Extract the (x, y) coordinate from the center of the cell holding the provided text.  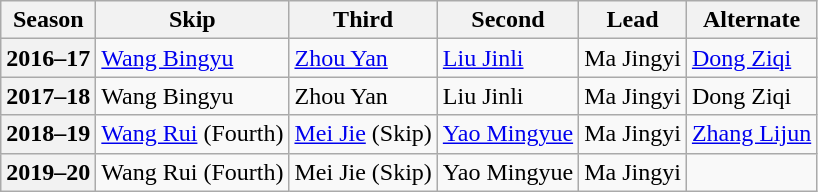
Lead (633, 20)
Alternate (751, 20)
2019–20 (48, 172)
Skip (192, 20)
Third (363, 20)
Zhang Lijun (751, 134)
2016–17 (48, 58)
2018–19 (48, 134)
2017–18 (48, 96)
Second (508, 20)
Season (48, 20)
